From the cell containing the given text, extract its center point as [X, Y] coordinate. 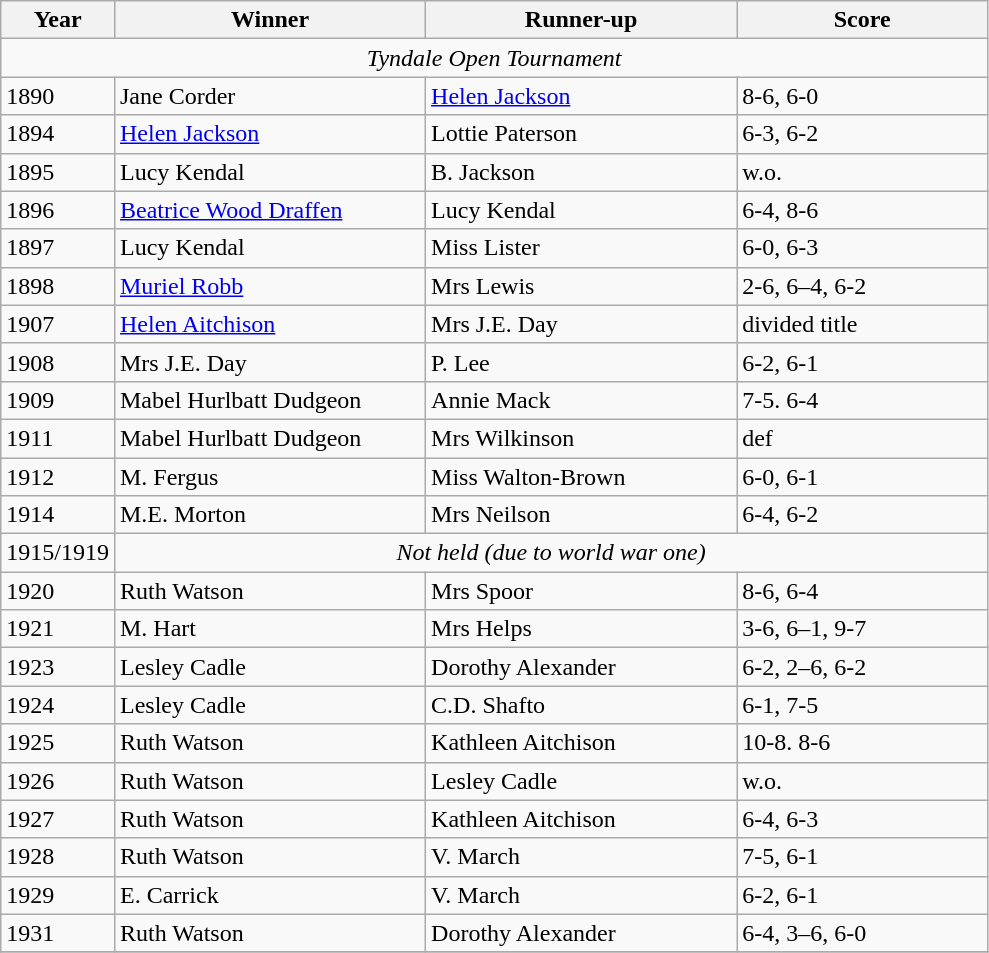
1915/1919 [58, 553]
2-6, 6–4, 6-2 [862, 286]
Mrs Lewis [582, 286]
E. Carrick [270, 895]
6-1, 7-5 [862, 705]
Jane Corder [270, 96]
Not held (due to world war one) [550, 553]
P. Lee [582, 362]
Mrs Neilson [582, 515]
1911 [58, 438]
1929 [58, 895]
8-6, 6-4 [862, 591]
Runner-up [582, 20]
7-5, 6-1 [862, 857]
1898 [58, 286]
Winner [270, 20]
Tyndale Open Tournament [494, 58]
Helen Aitchison [270, 324]
1896 [58, 210]
1895 [58, 172]
Miss Walton-Brown [582, 477]
3-6, 6–1, 9-7 [862, 629]
1894 [58, 134]
M. Fergus [270, 477]
1912 [58, 477]
divided title [862, 324]
7-5. 6-4 [862, 400]
1897 [58, 248]
1927 [58, 819]
1908 [58, 362]
1926 [58, 781]
6-4, 8-6 [862, 210]
Lottie Paterson [582, 134]
B. Jackson [582, 172]
Annie Mack [582, 400]
1907 [58, 324]
Mrs Helps [582, 629]
1925 [58, 743]
1931 [58, 933]
Score [862, 20]
Year [58, 20]
1914 [58, 515]
1924 [58, 705]
6-3, 6-2 [862, 134]
1928 [58, 857]
8-6, 6-0 [862, 96]
1890 [58, 96]
Muriel Robb [270, 286]
def [862, 438]
Beatrice Wood Draffen [270, 210]
6-0, 6-1 [862, 477]
1909 [58, 400]
6-4, 6-3 [862, 819]
1923 [58, 667]
Miss Lister [582, 248]
10-8. 8-6 [862, 743]
1921 [58, 629]
C.D. Shafto [582, 705]
Mrs Wilkinson [582, 438]
M. Hart [270, 629]
6-2, 2–6, 6-2 [862, 667]
Mrs Spoor [582, 591]
M.E. Morton [270, 515]
6-4, 6-2 [862, 515]
1920 [58, 591]
6-0, 6-3 [862, 248]
6-4, 3–6, 6-0 [862, 933]
